Scan for the cell matching the given text and deliver its [X, Y] coordinate at center. 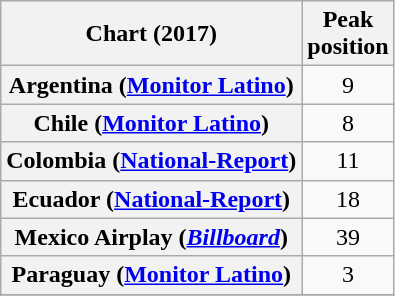
Paraguay (Monitor Latino) [152, 275]
Mexico Airplay (Billboard) [152, 237]
Peakposition [348, 34]
11 [348, 161]
Colombia (National-Report) [152, 161]
Ecuador (National-Report) [152, 199]
39 [348, 237]
Chart (2017) [152, 34]
3 [348, 275]
9 [348, 85]
Chile (Monitor Latino) [152, 123]
8 [348, 123]
Argentina (Monitor Latino) [152, 85]
18 [348, 199]
